Locate the cell with the specified text and output its [x, y] center coordinate. 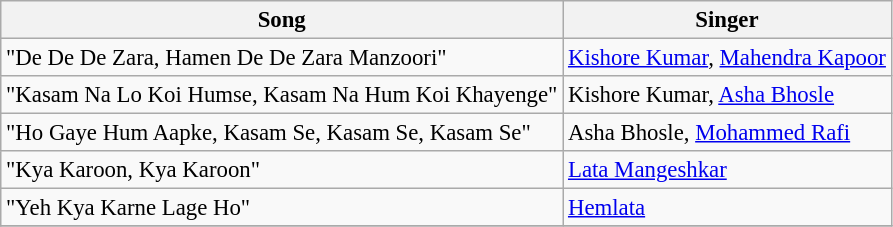
"Kasam Na Lo Koi Humse, Kasam Na Hum Koi Khayenge" [282, 95]
Kishore Kumar, Asha Bhosle [728, 95]
"Kya Karoon, Kya Karoon" [282, 170]
"Ho Gaye Hum Aapke, Kasam Se, Kasam Se, Kasam Se" [282, 133]
Kishore Kumar, Mahendra Kapoor [728, 58]
Lata Mangeshkar [728, 170]
Hemlata [728, 208]
Singer [728, 20]
"De De De Zara, Hamen De De Zara Manzoori" [282, 58]
Asha Bhosle, Mohammed Rafi [728, 133]
"Yeh Kya Karne Lage Ho" [282, 208]
Song [282, 20]
